From the cell containing the given text, extract its center point as [x, y] coordinate. 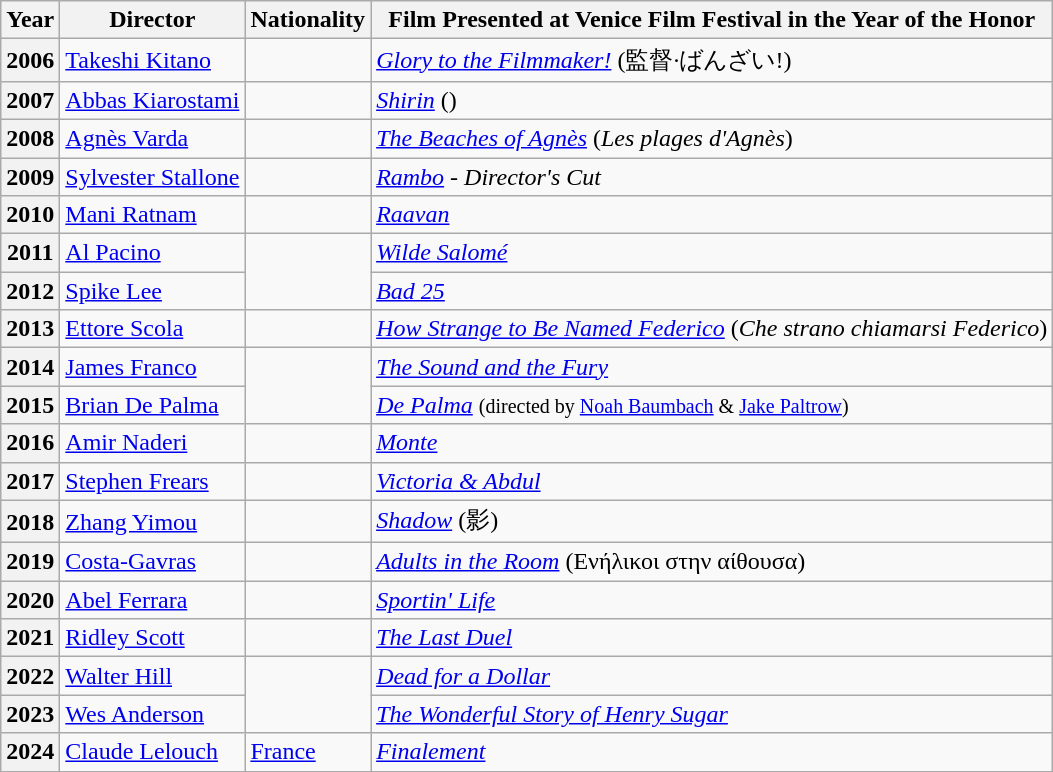
Mani Ratnam [152, 215]
Rambo - Director's Cut [712, 177]
Ettore Scola [152, 329]
2021 [30, 638]
2013 [30, 329]
Spike Lee [152, 291]
The Wonderful Story of Henry Sugar [712, 714]
Shadow (影) [712, 522]
Wilde Salomé [712, 253]
Stephen Frears [152, 481]
2022 [30, 676]
Director [152, 20]
Takeshi Kitano [152, 60]
2009 [30, 177]
Agnès Varda [152, 138]
2016 [30, 443]
Sportin' Life [712, 600]
Walter Hill [152, 676]
2014 [30, 367]
2020 [30, 600]
Zhang Yimou [152, 522]
Victoria & Abdul [712, 481]
2015 [30, 405]
Year [30, 20]
Costa-Gavras [152, 562]
Ridley Scott [152, 638]
2023 [30, 714]
Finalement [712, 752]
Abel Ferrara [152, 600]
The Last Duel [712, 638]
Sylvester Stallone [152, 177]
2010 [30, 215]
James Franco [152, 367]
Bad 25 [712, 291]
2012 [30, 291]
2007 [30, 100]
Monte [712, 443]
Wes Anderson [152, 714]
How Strange to Be Named Federico (Che strano chiamarsi Federico) [712, 329]
Glory to the Filmmaker! (監督·ばんざい!) [712, 60]
Al Pacino [152, 253]
The Sound and the Fury [712, 367]
The Beaches of Agnès (Les plages d'Agnès) [712, 138]
Adults in the Room (Ενήλικοι στην αίθουσα) [712, 562]
Brian De Palma [152, 405]
2019 [30, 562]
Raavan [712, 215]
Nationality [308, 20]
2024 [30, 752]
Dead for a Dollar [712, 676]
Film Presented at Venice Film Festival in the Year of the Honor [712, 20]
France [308, 752]
Shirin () [712, 100]
Claude Lelouch [152, 752]
2011 [30, 253]
2006 [30, 60]
Abbas Kiarostami [152, 100]
2017 [30, 481]
Amir Naderi [152, 443]
2018 [30, 522]
De Palma (directed by Noah Baumbach & Jake Paltrow) [712, 405]
2008 [30, 138]
